From the cell containing the given text, extract its center point as [X, Y] coordinate. 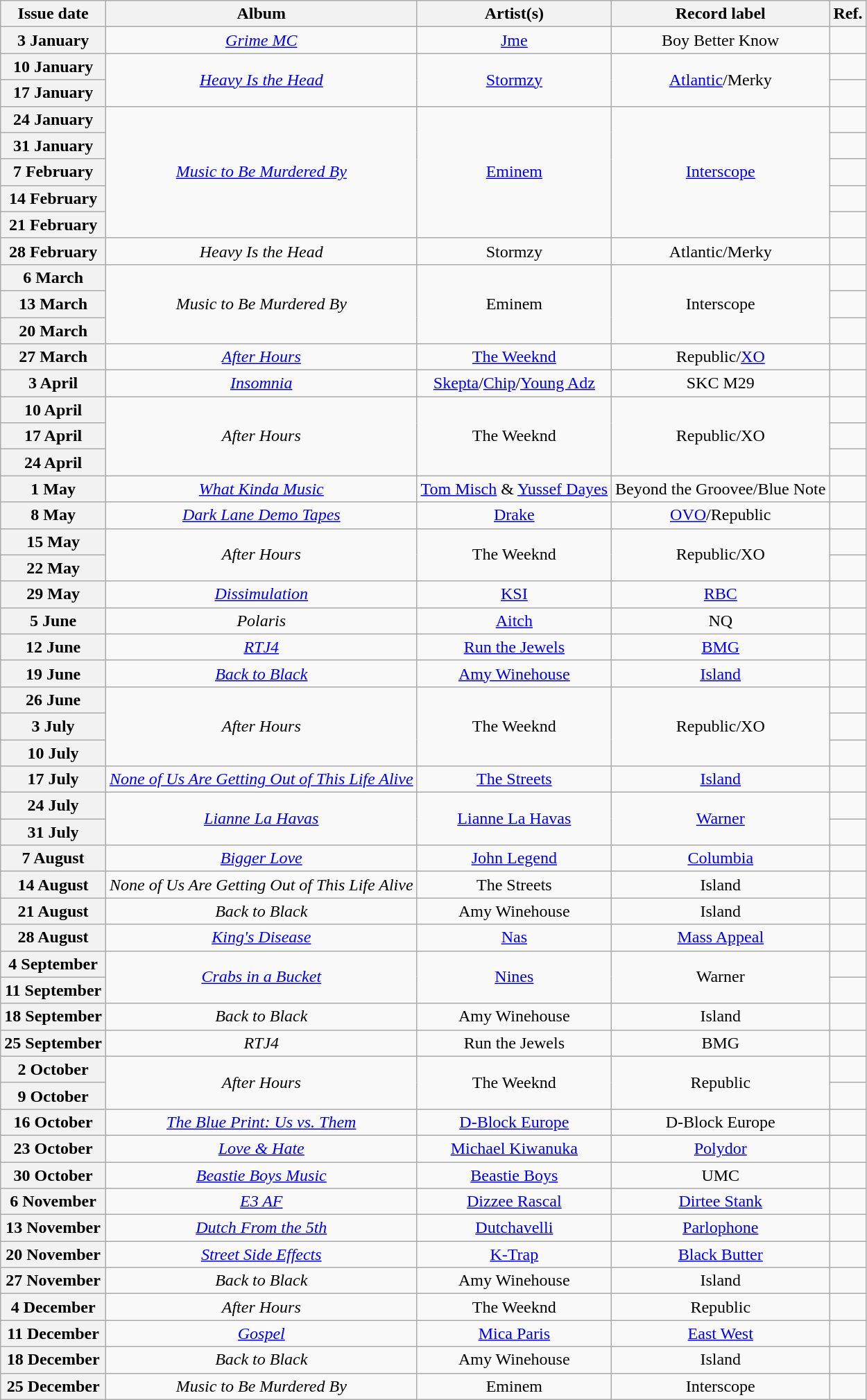
Dark Lane Demo Tapes [261, 515]
13 March [53, 304]
4 September [53, 964]
30 October [53, 1175]
7 August [53, 858]
Grime MC [261, 40]
Dutch From the 5th [261, 1228]
24 January [53, 119]
Issue date [53, 14]
16 October [53, 1122]
Polaris [261, 621]
Dissimulation [261, 594]
12 June [53, 647]
Black Butter [721, 1254]
Nines [514, 977]
29 May [53, 594]
Polydor [721, 1148]
24 July [53, 806]
Michael Kiwanuka [514, 1148]
NQ [721, 621]
10 January [53, 67]
19 June [53, 673]
John Legend [514, 858]
17 April [53, 436]
24 April [53, 463]
Aitch [514, 621]
Dirtee Stank [721, 1202]
15 May [53, 542]
Beastie Boys Music [261, 1175]
East West [721, 1333]
Tom Misch & Yussef Dayes [514, 489]
11 September [53, 990]
17 January [53, 93]
17 July [53, 779]
20 November [53, 1254]
K-Trap [514, 1254]
Artist(s) [514, 14]
10 July [53, 752]
13 November [53, 1228]
Boy Better Know [721, 40]
Ref. [848, 14]
4 December [53, 1307]
Columbia [721, 858]
28 February [53, 251]
Dizzee Rascal [514, 1202]
8 May [53, 515]
Dutchavelli [514, 1228]
28 August [53, 937]
1 May [53, 489]
Gospel [261, 1333]
Love & Hate [261, 1148]
What Kinda Music [261, 489]
Jme [514, 40]
Album [261, 14]
18 September [53, 1017]
25 December [53, 1386]
22 May [53, 568]
6 November [53, 1202]
18 December [53, 1360]
14 February [53, 198]
31 January [53, 146]
31 July [53, 832]
OVO/Republic [721, 515]
E3 AF [261, 1202]
20 March [53, 331]
3 January [53, 40]
26 June [53, 700]
KSI [514, 594]
14 August [53, 885]
Nas [514, 937]
Drake [514, 515]
3 July [53, 726]
King's Disease [261, 937]
Parlophone [721, 1228]
Record label [721, 14]
27 March [53, 357]
25 September [53, 1043]
Bigger Love [261, 858]
2 October [53, 1069]
Street Side Effects [261, 1254]
Mass Appeal [721, 937]
9 October [53, 1096]
Mica Paris [514, 1333]
UMC [721, 1175]
5 June [53, 621]
The Blue Print: Us vs. Them [261, 1122]
Crabs in a Bucket [261, 977]
Skepta/Chip/Young Adz [514, 383]
3 April [53, 383]
7 February [53, 172]
21 August [53, 911]
23 October [53, 1148]
Beastie Boys [514, 1175]
21 February [53, 225]
Insomnia [261, 383]
RBC [721, 594]
11 December [53, 1333]
6 March [53, 277]
Beyond the Groovee/Blue Note [721, 489]
27 November [53, 1281]
SKC M29 [721, 383]
10 April [53, 410]
